Determine the (X, Y) coordinate at the center of the cell enclosing the given text.  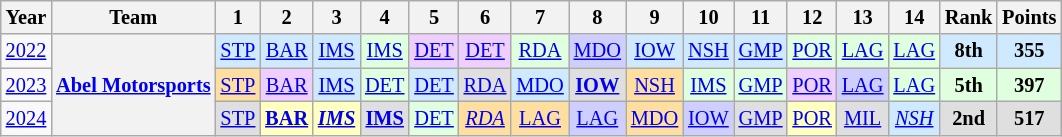
9 (654, 17)
517 (1029, 118)
Abel Motorsports (133, 84)
5th (968, 85)
7 (540, 17)
6 (486, 17)
12 (812, 17)
4 (384, 17)
2nd (968, 118)
355 (1029, 51)
11 (761, 17)
8th (968, 51)
397 (1029, 85)
Rank (968, 17)
1 (238, 17)
14 (914, 17)
5 (434, 17)
2 (286, 17)
8 (598, 17)
2023 (26, 85)
Team (133, 17)
10 (708, 17)
2022 (26, 51)
13 (863, 17)
2024 (26, 118)
MIL (863, 118)
Year (26, 17)
3 (336, 17)
Points (1029, 17)
